Search for the cell housing the specified text and yield its (X, Y) center coordinate. 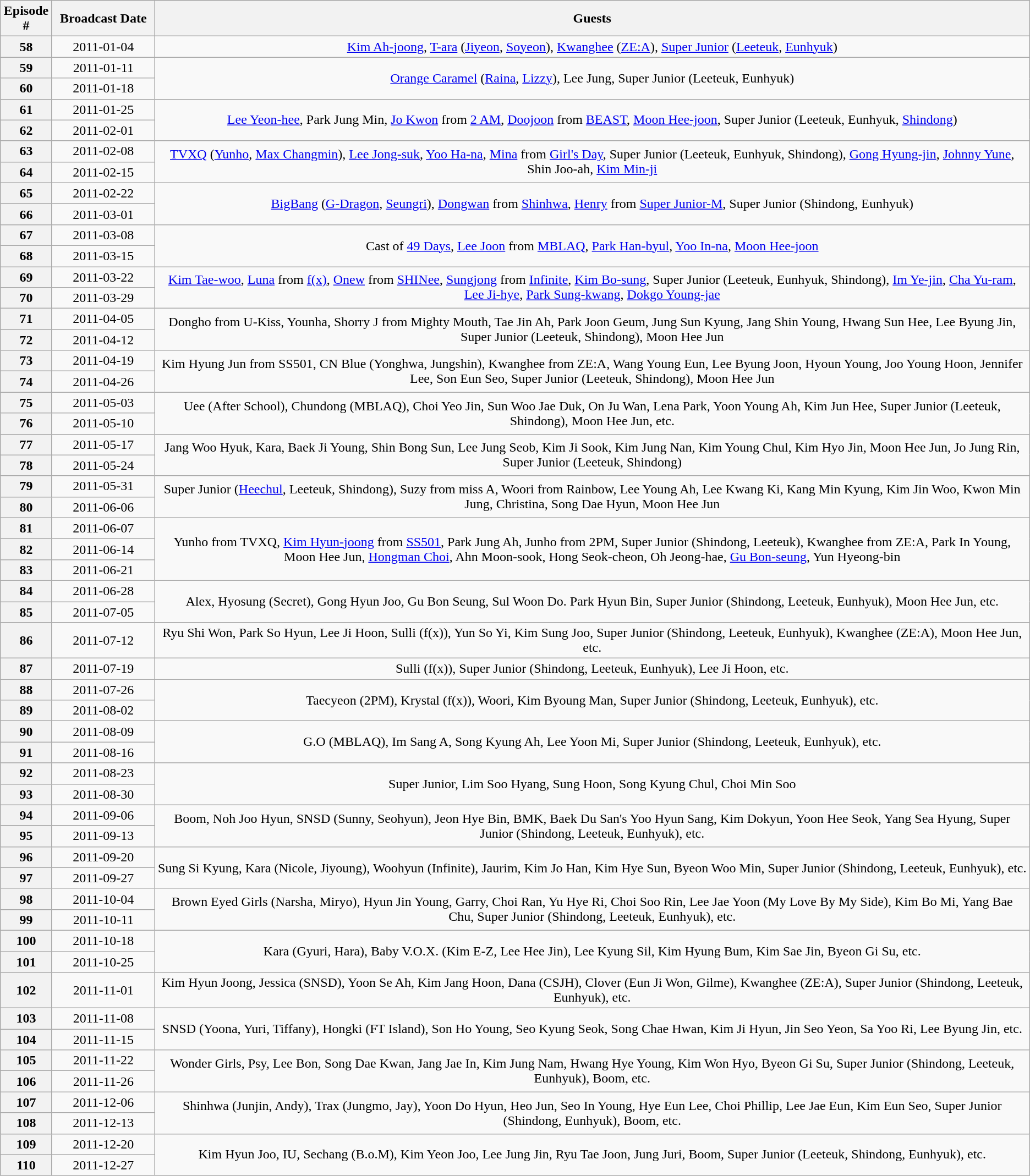
69 (26, 277)
65 (26, 193)
2011-05-10 (103, 424)
72 (26, 340)
Episode # (26, 19)
G.O (MBLAQ), Im Sang A, Song Kyung Ah, Lee Yoon Mi, Super Junior (Shindong, Leeteuk, Eunhyuk), etc. (592, 742)
2011-08-23 (103, 773)
88 (26, 690)
Alex, Hyosung (Secret), Gong Hyun Joo, Gu Bon Seung, Sul Woon Do. Park Hyun Bin, Super Junior (Shindong, Leeteuk, Eunhyuk), Moon Hee Jun, etc. (592, 601)
2011-02-15 (103, 172)
2011-11-26 (103, 1081)
100 (26, 941)
2011-06-06 (103, 507)
2011-10-11 (103, 920)
2011-09-20 (103, 857)
106 (26, 1081)
98 (26, 899)
70 (26, 298)
103 (26, 1019)
Kara (Gyuri, Hara), Baby V.O.X. (Kim E-Z, Lee Hee Jin), Lee Kyung Sil, Kim Hyung Bum, Kim Sae Jin, Byeon Gi Su, etc. (592, 951)
Super Junior, Lim Soo Hyang, Sung Hoon, Song Kyung Chul, Choi Min Soo (592, 784)
85 (26, 612)
2011-02-08 (103, 151)
75 (26, 403)
74 (26, 382)
76 (26, 424)
2011-03-08 (103, 235)
2011-11-08 (103, 1019)
2011-11-22 (103, 1060)
2011-01-11 (103, 68)
99 (26, 920)
2011-09-27 (103, 878)
101 (26, 962)
105 (26, 1060)
92 (26, 773)
58 (26, 47)
89 (26, 711)
59 (26, 68)
110 (26, 1165)
66 (26, 214)
79 (26, 486)
2011-01-04 (103, 47)
Kim Hyun Joo, IU, Sechang (B.o.M), Kim Yeon Joo, Lee Jung Jin, Ryu Tae Joon, Jung Juri, Boom, Super Junior (Leeteuk, Shindong, Eunhyuk), etc. (592, 1155)
2011-04-26 (103, 382)
107 (26, 1102)
2011-12-06 (103, 1102)
90 (26, 732)
2011-03-01 (103, 214)
Kim Ah-joong, T-ara (Jiyeon, Soyeon), Kwanghee (ZE:A), Super Junior (Leeteuk, Eunhyuk) (592, 47)
Lee Yeon-hee, Park Jung Min, Jo Kwon from 2 AM, Doojoon from BEAST, Moon Hee-joon, Super Junior (Leeteuk, Eunhyuk, Shindong) (592, 120)
94 (26, 815)
2011-05-17 (103, 444)
Cast of 49 Days, Lee Joon from MBLAQ, Park Han-byul, Yoo In-na, Moon Hee-joon (592, 245)
78 (26, 465)
2011-03-29 (103, 298)
82 (26, 549)
61 (26, 109)
2011-07-19 (103, 669)
2011-07-12 (103, 640)
64 (26, 172)
2011-10-04 (103, 899)
2011-11-15 (103, 1040)
62 (26, 130)
2011-02-22 (103, 193)
109 (26, 1144)
73 (26, 361)
93 (26, 794)
68 (26, 256)
2011-08-16 (103, 752)
95 (26, 836)
2011-07-26 (103, 690)
2011-08-30 (103, 794)
97 (26, 878)
108 (26, 1123)
2011-03-22 (103, 277)
2011-09-13 (103, 836)
2011-04-12 (103, 340)
2011-12-27 (103, 1165)
2011-05-31 (103, 486)
2011-05-24 (103, 465)
87 (26, 669)
83 (26, 570)
2011-04-19 (103, 361)
86 (26, 640)
71 (26, 319)
102 (26, 990)
84 (26, 591)
2011-12-20 (103, 1144)
2011-08-09 (103, 732)
2011-06-28 (103, 591)
2011-10-18 (103, 941)
2011-05-03 (103, 403)
Sulli (f(x)), Super Junior (Shindong, Leeteuk, Eunhyuk), Lee Ji Hoon, etc. (592, 669)
2011-06-07 (103, 528)
Orange Caramel (Raina, Lizzy), Lee Jung, Super Junior (Leeteuk, Eunhyuk) (592, 78)
2011-08-02 (103, 711)
2011-01-25 (103, 109)
Guests (592, 19)
2011-07-05 (103, 612)
2011-03-15 (103, 256)
60 (26, 89)
104 (26, 1040)
2011-09-06 (103, 815)
2011-10-25 (103, 962)
2011-06-14 (103, 549)
Broadcast Date (103, 19)
91 (26, 752)
77 (26, 444)
Taecyeon (2PM), Krystal (f(x)), Woori, Kim Byoung Man, Super Junior (Shindong, Leeteuk, Eunhyuk), etc. (592, 700)
2011-06-21 (103, 570)
2011-02-01 (103, 130)
81 (26, 528)
63 (26, 151)
2011-01-18 (103, 89)
BigBang (G-Dragon, Seungri), Dongwan from Shinhwa, Henry from Super Junior-M, Super Junior (Shindong, Eunhyuk) (592, 204)
2011-04-05 (103, 319)
96 (26, 857)
80 (26, 507)
67 (26, 235)
2011-12-13 (103, 1123)
2011-11-01 (103, 990)
